Find where the given text appears and provide that cell's center as (x, y) coordinate. 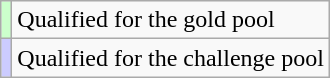
Qualified for the gold pool (171, 20)
Qualified for the challenge pool (171, 58)
